Provide the (X, Y) coordinate of the cell's center where the given text is located.  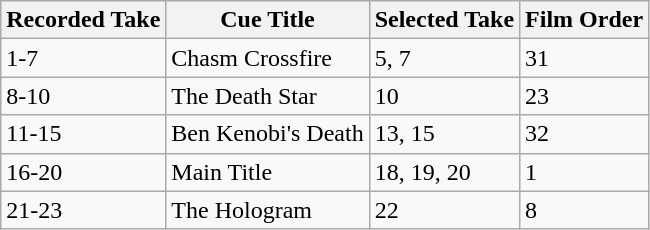
16-20 (84, 172)
Chasm Crossfire (268, 58)
Main Title (268, 172)
Film Order (584, 20)
21-23 (84, 210)
8 (584, 210)
The Hologram (268, 210)
23 (584, 96)
The Death Star (268, 96)
11-15 (84, 134)
Recorded Take (84, 20)
5, 7 (444, 58)
1-7 (84, 58)
Selected Take (444, 20)
10 (444, 96)
31 (584, 58)
Cue Title (268, 20)
32 (584, 134)
1 (584, 172)
18, 19, 20 (444, 172)
Ben Kenobi's Death (268, 134)
22 (444, 210)
8-10 (84, 96)
13, 15 (444, 134)
